Extract the (X, Y) coordinate from the center of the cell holding the provided text.  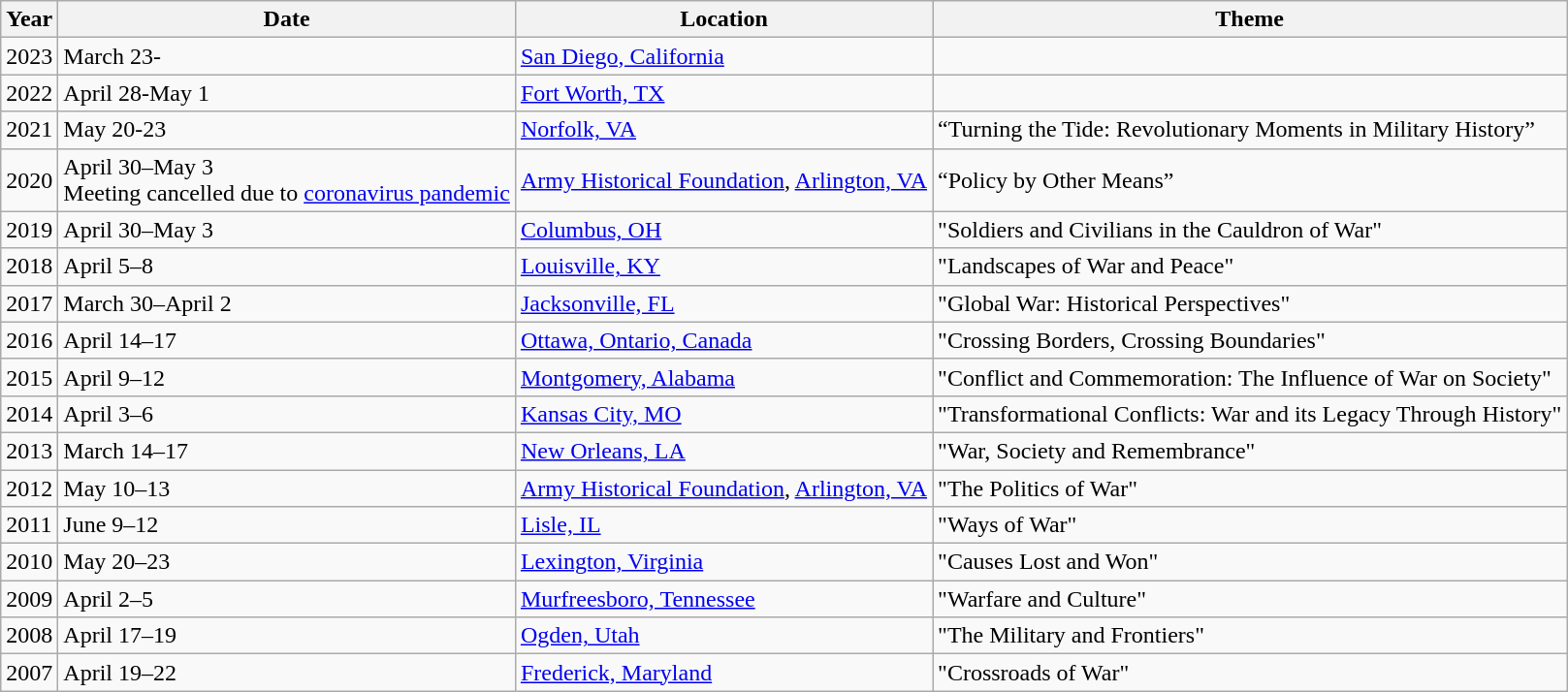
2009 (29, 599)
"Warfare and Culture" (1250, 599)
"Soldiers and Civilians in the Cauldron of War" (1250, 230)
2016 (29, 340)
2012 (29, 488)
"Landscapes of War and Peace" (1250, 267)
2017 (29, 303)
2018 (29, 267)
Ottawa, Ontario, Canada (723, 340)
"War, Society and Remembrance" (1250, 451)
“Policy by Other Means” (1250, 180)
April 2–5 (287, 599)
2023 (29, 56)
Frederick, Maryland (723, 673)
April 9–12 (287, 377)
Montgomery, Alabama (723, 377)
Date (287, 19)
2020 (29, 180)
April 17–19 (287, 636)
Louisville, KY (723, 267)
"The Military and Frontiers" (1250, 636)
2013 (29, 451)
2011 (29, 525)
May 10–13 (287, 488)
New Orleans, LA (723, 451)
April 28-May 1 (287, 93)
Lexington, Virginia (723, 562)
Year (29, 19)
April 30–May 3Meeting cancelled due to coronavirus pandemic (287, 180)
April 3–6 (287, 414)
March 23- (287, 56)
Fort Worth, TX (723, 93)
"Crossing Borders, Crossing Boundaries" (1250, 340)
2008 (29, 636)
2014 (29, 414)
2021 (29, 130)
2019 (29, 230)
Theme (1250, 19)
Ogden, Utah (723, 636)
"The Politics of War" (1250, 488)
“Turning the Tide: Revolutionary Moments in Military History” (1250, 130)
"Conflict and Commemoration: The Influence of War on Society" (1250, 377)
April 19–22 (287, 673)
April 5–8 (287, 267)
April 30–May 3 (287, 230)
2022 (29, 93)
2010 (29, 562)
"Transformational Conflicts: War and its Legacy Through History" (1250, 414)
Kansas City, MO (723, 414)
May 20–23 (287, 562)
March 30–April 2 (287, 303)
"Global War: Historical Perspectives" (1250, 303)
San Diego, California (723, 56)
May 20-23 (287, 130)
2015 (29, 377)
Location (723, 19)
April 14–17 (287, 340)
Lisle, IL (723, 525)
Norfolk, VA (723, 130)
Columbus, OH (723, 230)
Murfreesboro, Tennessee (723, 599)
June 9–12 (287, 525)
"Causes Lost and Won" (1250, 562)
2007 (29, 673)
Jacksonville, FL (723, 303)
March 14–17 (287, 451)
"Ways of War" (1250, 525)
"Crossroads of War" (1250, 673)
